Locate the cell with the specified text and output its [x, y] center coordinate. 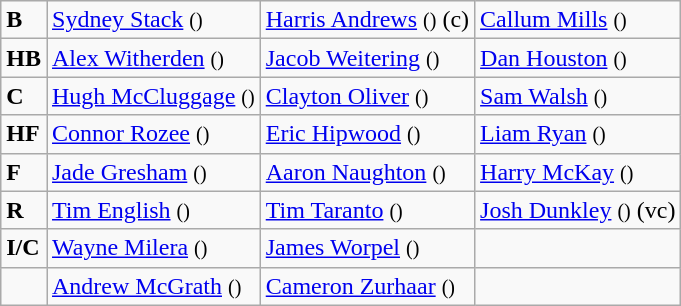
Aaron Naughton () [367, 172]
Alex Witherden () [153, 58]
Josh Dunkley () (vc) [578, 210]
James Worpel () [367, 248]
Harry McKay () [578, 172]
Sydney Stack () [153, 20]
Dan Houston () [578, 58]
R [24, 210]
Connor Rozee () [153, 134]
F [24, 172]
B [24, 20]
Cameron Zurhaar () [367, 286]
HB [24, 58]
Sam Walsh () [578, 96]
Eric Hipwood () [367, 134]
Andrew McGrath () [153, 286]
Tim English () [153, 210]
Jade Gresham () [153, 172]
Liam Ryan () [578, 134]
Hugh McCluggage () [153, 96]
Jacob Weitering () [367, 58]
Tim Taranto () [367, 210]
C [24, 96]
Harris Andrews () (c) [367, 20]
Clayton Oliver () [367, 96]
HF [24, 134]
Callum Mills () [578, 20]
I/C [24, 248]
Wayne Milera () [153, 248]
